Determine the [x, y] coordinate at the center of the cell enclosing the given text.  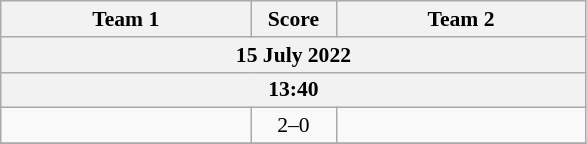
Team 1 [126, 19]
15 July 2022 [294, 55]
Score [294, 19]
2–0 [294, 126]
13:40 [294, 90]
Team 2 [461, 19]
